For the text-containing cell, return its midpoint in (X, Y) coordinate format. 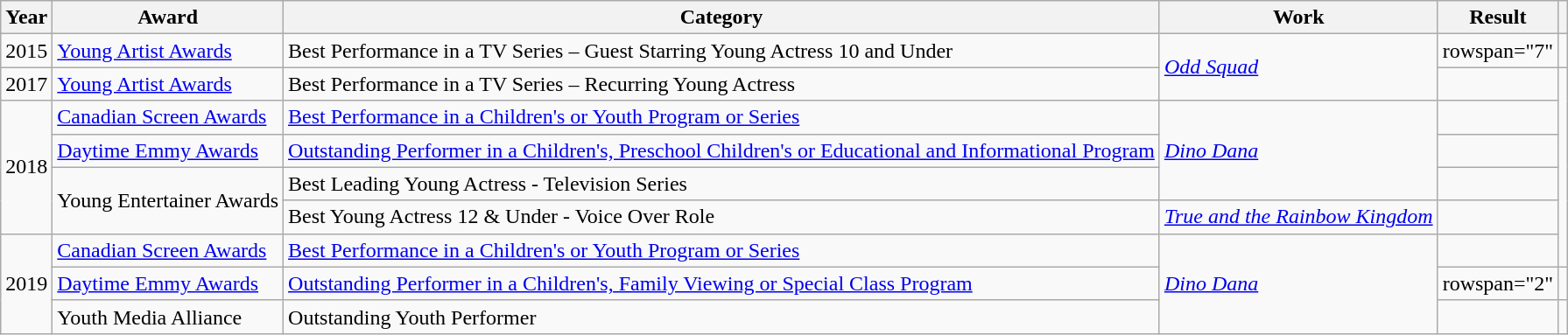
Odd Squad (1298, 67)
Best Leading Young Actress - Television Series (721, 184)
Outstanding Youth Performer (721, 317)
rowspan="7" (1498, 51)
2019 (26, 283)
Best Performance in a TV Series – Recurring Young Actress (721, 84)
Outstanding Performer in a Children's, Preschool Children's or Educational and Informational Program (721, 150)
Result (1498, 17)
2018 (26, 167)
Work (1298, 17)
rowspan="2" (1498, 283)
2015 (26, 51)
Category (721, 17)
Outstanding Performer in a Children's, Family Viewing or Special Class Program (721, 283)
Award (168, 17)
Best Performance in a TV Series – Guest Starring Young Actress 10 and Under (721, 51)
2017 (26, 84)
Young Entertainer Awards (168, 200)
True and the Rainbow Kingdom (1298, 217)
Youth Media Alliance (168, 317)
Best Young Actress 12 & Under - Voice Over Role (721, 217)
Year (26, 17)
